Pinpoint the cell where the given text exists, returning its [X, Y] midpoint coordinate. 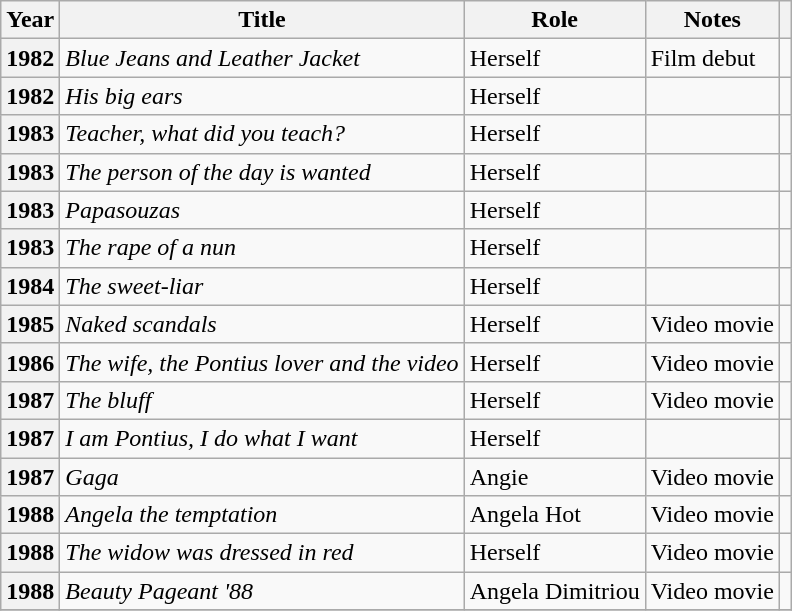
Blue Jeans and Leather Jacket [262, 58]
The person of the day is wanted [262, 172]
Angela the temptation [262, 515]
His big ears [262, 96]
1984 [30, 286]
The rape of a nun [262, 248]
Papasouzas [262, 210]
I am Pontius, I do what I want [262, 438]
The bluff [262, 400]
Title [262, 20]
1985 [30, 324]
Notes [712, 20]
Film debut [712, 58]
Gaga [262, 477]
1986 [30, 362]
The widow was dressed in red [262, 553]
The wife, the Pontius lover and the video [262, 362]
Naked scandals [262, 324]
Angela Hot [554, 515]
Angie [554, 477]
The sweet-liar [262, 286]
Angela Dimitriou [554, 591]
Teacher, what did you teach? [262, 134]
Role [554, 20]
Year [30, 20]
Beauty Pageant '88 [262, 591]
